Pinpoint the cell where the given text exists, returning its (x, y) midpoint coordinate. 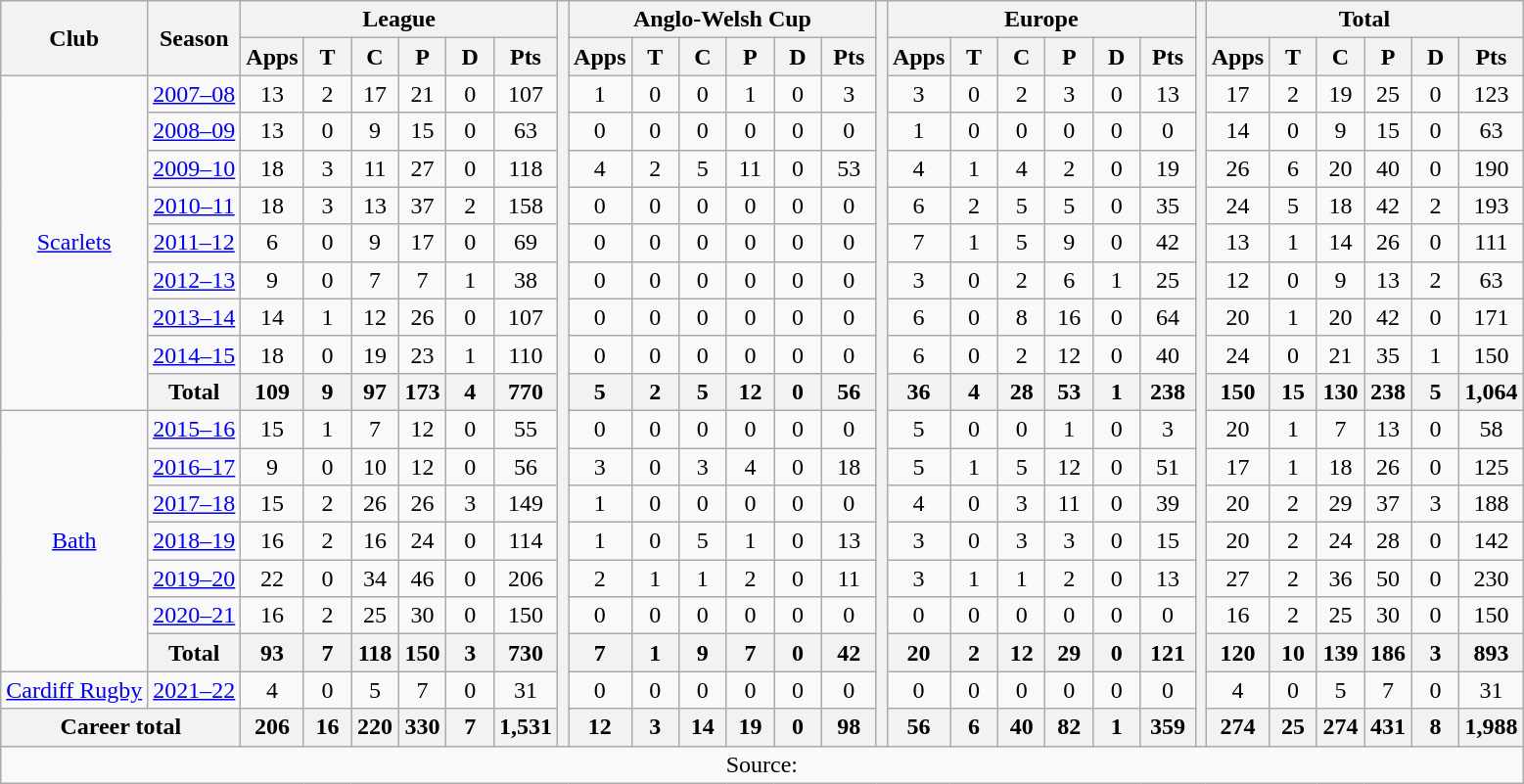
2019–20 (194, 578)
220 (376, 727)
82 (1069, 727)
173 (423, 392)
1,988 (1492, 727)
50 (1388, 578)
Source: (762, 764)
46 (423, 578)
Season (194, 38)
2011–12 (194, 243)
130 (1341, 392)
149 (525, 504)
121 (1168, 653)
2020–21 (194, 616)
114 (525, 541)
1,531 (525, 727)
Bath (74, 540)
55 (525, 429)
431 (1388, 727)
230 (1492, 578)
330 (423, 727)
1,064 (1492, 392)
2016–17 (194, 467)
139 (1341, 653)
Anglo-Welsh Cup (722, 20)
186 (1388, 653)
Europe (1041, 20)
893 (1492, 653)
Cardiff Rugby (74, 690)
51 (1168, 467)
2010–11 (194, 206)
2009–10 (194, 168)
2008–09 (194, 131)
69 (525, 243)
359 (1168, 727)
2013–14 (194, 317)
22 (272, 578)
188 (1492, 504)
110 (525, 354)
193 (1492, 206)
730 (525, 653)
23 (423, 354)
142 (1492, 541)
111 (1492, 243)
64 (1168, 317)
39 (1168, 504)
125 (1492, 467)
93 (272, 653)
2014–15 (194, 354)
Club (74, 38)
97 (376, 392)
171 (1492, 317)
2015–16 (194, 429)
League (399, 20)
120 (1237, 653)
38 (525, 280)
2012–13 (194, 280)
Scarlets (74, 243)
2017–18 (194, 504)
34 (376, 578)
158 (525, 206)
2021–22 (194, 690)
98 (849, 727)
770 (525, 392)
123 (1492, 94)
109 (272, 392)
190 (1492, 168)
58 (1492, 429)
2007–08 (194, 94)
Career total (121, 727)
2018–19 (194, 541)
